Locate the cell with the specified text and output its (x, y) center coordinate. 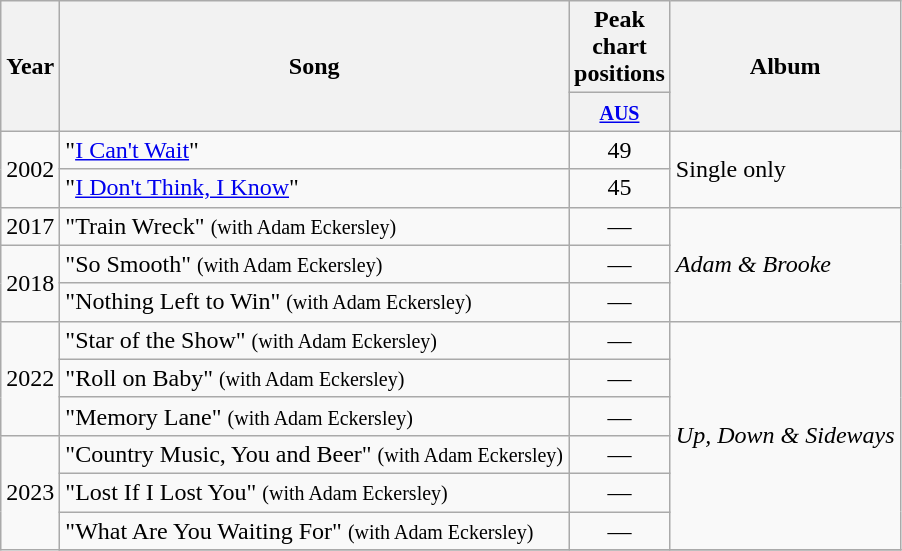
"Star of the Show" (with Adam Eckersley) (314, 340)
Year (30, 66)
2002 (30, 169)
Song (314, 66)
Adam & Brooke (785, 264)
2023 (30, 492)
Single only (785, 169)
Peak chartpositions (620, 47)
"I Don't Think, I Know" (314, 188)
2022 (30, 378)
49 (620, 150)
"What Are You Waiting For" (with Adam Eckersley) (314, 531)
Album (785, 66)
2018 (30, 283)
"I Can't Wait" (314, 150)
2017 (30, 226)
"Roll on Baby" (with Adam Eckersley) (314, 378)
AUS (620, 112)
"Lost If I Lost You" (with Adam Eckersley) (314, 492)
"So Smooth" (with Adam Eckersley) (314, 264)
"Country Music, You and Beer" (with Adam Eckersley) (314, 454)
"Train Wreck" (with Adam Eckersley) (314, 226)
"Nothing Left to Win" (with Adam Eckersley) (314, 302)
45 (620, 188)
Up, Down & Sideways (785, 435)
"Memory Lane" (with Adam Eckersley) (314, 416)
